Scan for the cell matching the given text and deliver its [X, Y] coordinate at center. 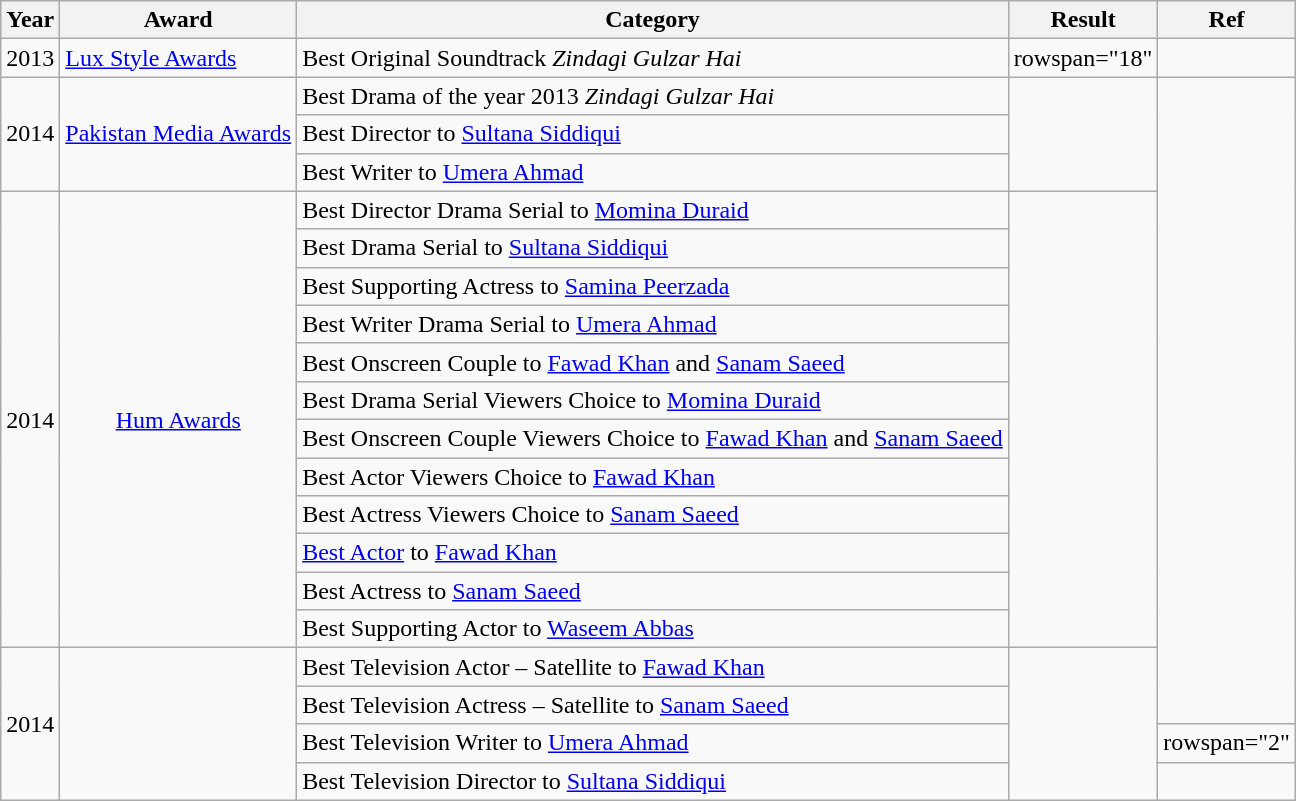
Category [653, 20]
Best Director Drama Serial to Momina Duraid [653, 210]
Result [1083, 20]
Best Writer Drama Serial to Umera Ahmad [653, 324]
rowspan="2" [1227, 743]
Best Writer to Umera Ahmad [653, 172]
Best Onscreen Couple Viewers Choice to Fawad Khan and Sanam Saeed [653, 438]
Ref [1227, 20]
Best Onscreen Couple to Fawad Khan and Sanam Saeed [653, 362]
Best Drama of the year 2013 Zindagi Gulzar Hai [653, 96]
Best Television Actor – Satellite to Fawad Khan [653, 667]
rowspan="18" [1083, 58]
Best Television Actress – Satellite to Sanam Saeed [653, 705]
Best Television Writer to Umera Ahmad [653, 743]
Best Actress to Sanam Saeed [653, 591]
Best Supporting Actor to Waseem Abbas [653, 629]
Award [178, 20]
Best Television Director to Sultana Siddiqui [653, 781]
2013 [30, 58]
Best Original Soundtrack Zindagi Gulzar Hai [653, 58]
Best Drama Serial Viewers Choice to Momina Duraid [653, 400]
Best Actor Viewers Choice to Fawad Khan [653, 477]
Best Actress Viewers Choice to Sanam Saeed [653, 515]
Year [30, 20]
Best Director to Sultana Siddiqui [653, 134]
Best Actor to Fawad Khan [653, 553]
Best Supporting Actress to Samina Peerzada [653, 286]
Pakistan Media Awards [178, 134]
Hum Awards [178, 420]
Lux Style Awards [178, 58]
Best Drama Serial to Sultana Siddiqui [653, 248]
